Search for the cell housing the specified text and yield its [x, y] center coordinate. 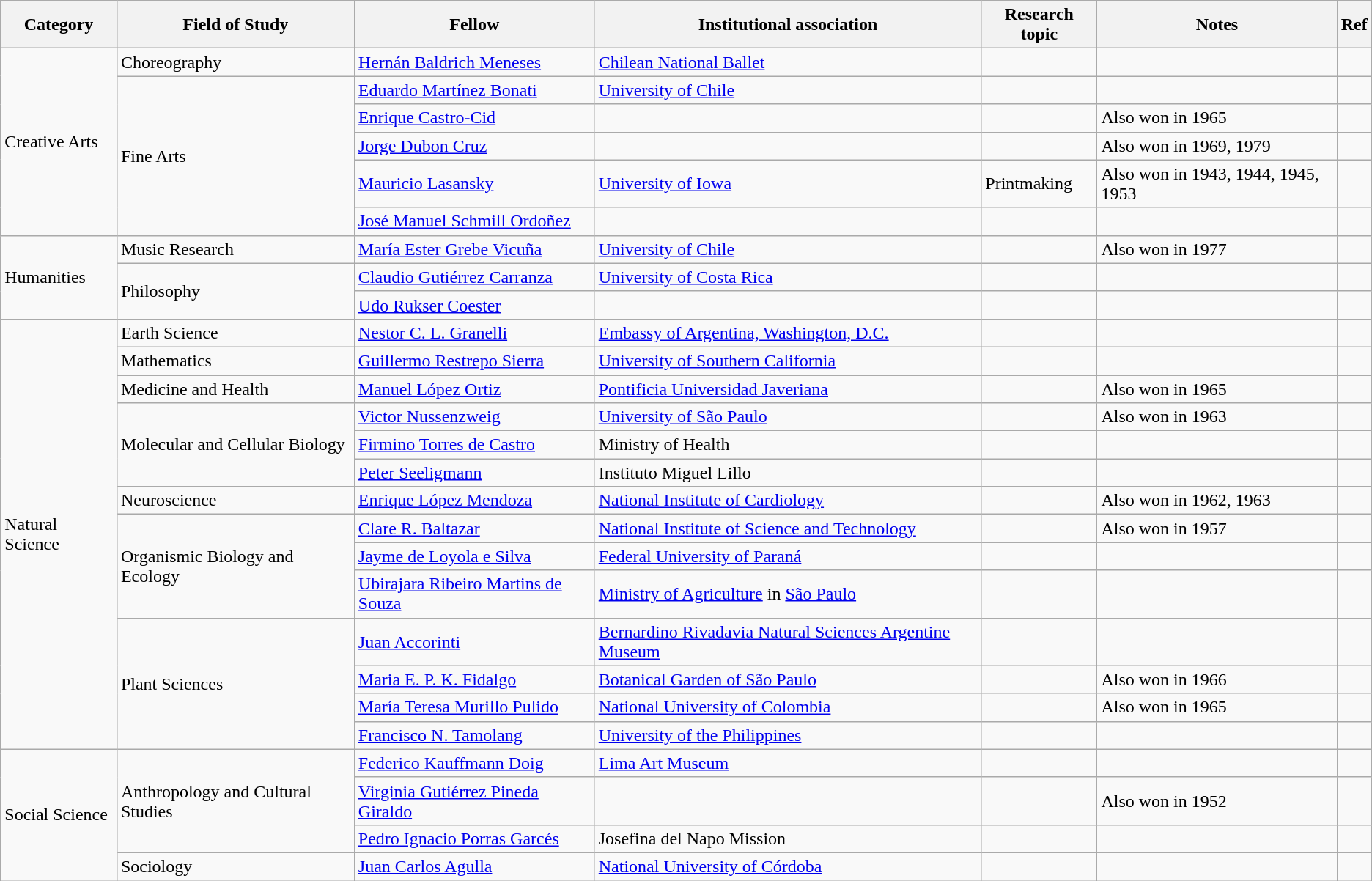
University of Costa Rica [788, 277]
Juan Carlos Agulla [474, 866]
Mauricio Lasansky [474, 183]
Sociology [235, 866]
Also won in 1957 [1217, 528]
Fine Arts [235, 155]
Instituto Miguel Lillo [788, 473]
National University of Colombia [788, 707]
Botanical Garden of São Paulo [788, 679]
University of Southern California [788, 361]
Notes [1217, 25]
Also won in 1966 [1217, 679]
Also won in 1977 [1217, 249]
National Institute of Cardiology [788, 501]
Anthropology and Cultural Studies [235, 800]
Manuel López Ortiz [474, 389]
University of Iowa [788, 183]
Udo Rukser Coester [474, 305]
National Institute of Science and Technology [788, 528]
National University of Córdoba [788, 866]
Field of Study [235, 25]
Peter Seeligmann [474, 473]
Medicine and Health [235, 389]
Also won in 1943, 1944, 1945, 1953 [1217, 183]
Also won in 1969, 1979 [1217, 146]
Maria E. P. K. Fidalgo [474, 679]
Humanities [59, 277]
Eduardo Martínez Bonati [474, 90]
Enrique Castro-Cid [474, 118]
Earth Science [235, 333]
Institutional association [788, 25]
Francisco N. Tamolang [474, 735]
Ministry of Agriculture in São Paulo [788, 594]
Choreography [235, 62]
Creative Arts [59, 142]
Embassy of Argentina, Washington, D.C. [788, 333]
Federal University of Paraná [788, 556]
Bernardino Rivadavia Natural Sciences Argentine Museum [788, 642]
Molecular and Cellular Biology [235, 445]
Virginia Gutiérrez Pineda Giraldo [474, 800]
María Ester Grebe Vicuña [474, 249]
Federico Kauffmann Doig [474, 763]
Music Research [235, 249]
Victor Nussenzweig [474, 417]
Firmino Torres de Castro [474, 445]
Ministry of Health [788, 445]
Research topic [1039, 25]
Pedro Ignacio Porras Garcés [474, 838]
Mathematics [235, 361]
Nestor C. L. Granelli [474, 333]
Juan Accorinti [474, 642]
Pontificia Universidad Javeriana [788, 389]
Clare R. Baltazar [474, 528]
Jorge Dubon Cruz [474, 146]
Claudio Gutiérrez Carranza [474, 277]
José Manuel Schmill Ordoñez [474, 221]
Organismic Biology and Ecology [235, 566]
Social Science [59, 815]
Philosophy [235, 291]
Printmaking [1039, 183]
University of the Philippines [788, 735]
Plant Sciences [235, 683]
Ubirajara Ribeiro Martins de Souza [474, 594]
Chilean National Ballet [788, 62]
Ref [1354, 25]
Natural Science [59, 534]
Guillermo Restrepo Sierra [474, 361]
Enrique López Mendoza [474, 501]
Also won in 1962, 1963 [1217, 501]
Josefina del Napo Mission [788, 838]
Hernán Baldrich Meneses [474, 62]
María Teresa Murillo Pulido [474, 707]
Also won in 1952 [1217, 800]
Also won in 1963 [1217, 417]
University of São Paulo [788, 417]
Category [59, 25]
Jayme de Loyola e Silva [474, 556]
Lima Art Museum [788, 763]
Fellow [474, 25]
Neuroscience [235, 501]
